Determine the (x, y) coordinate at the center of the cell enclosing the given text.  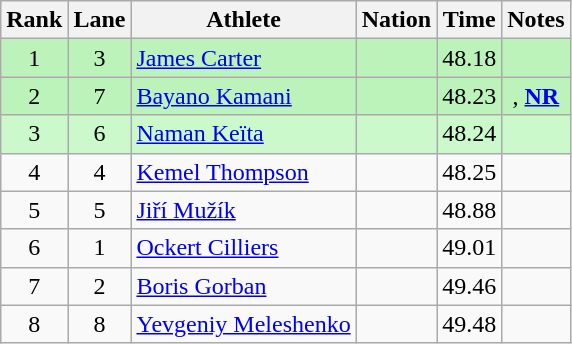
Time (470, 20)
Notes (536, 20)
48.25 (470, 172)
Nation (396, 20)
Jiří Mužík (244, 210)
49.01 (470, 248)
, NR (536, 96)
Rank (34, 20)
Yevgeniy Meleshenko (244, 324)
Boris Gorban (244, 286)
Kemel Thompson (244, 172)
Bayano Kamani (244, 96)
48.88 (470, 210)
James Carter (244, 58)
Lane (100, 20)
48.23 (470, 96)
Ockert Cilliers (244, 248)
Athlete (244, 20)
48.24 (470, 134)
49.48 (470, 324)
Naman Keïta (244, 134)
49.46 (470, 286)
48.18 (470, 58)
